Pinpoint the cell where the given text exists, returning its [X, Y] midpoint coordinate. 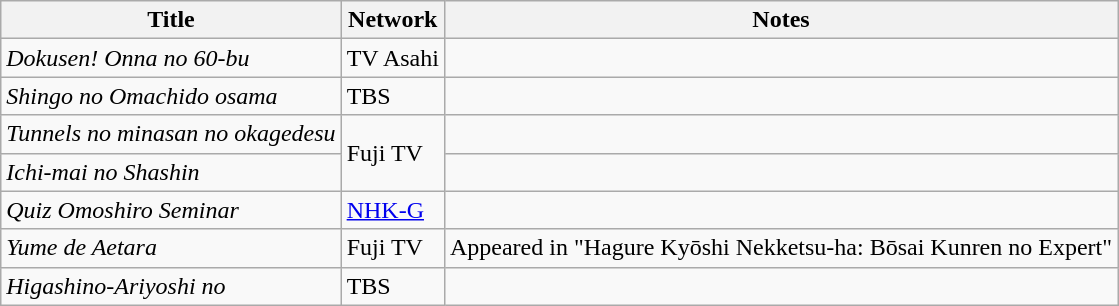
Notes [780, 20]
Appeared in "Hagure Kyōshi Nekketsu-ha: Bōsai Kunren no Expert" [780, 248]
Tunnels no minasan no okagedesu [171, 134]
Yume de Aetara [171, 248]
Title [171, 20]
TV Asahi [392, 58]
Network [392, 20]
Higashino-Ariyoshi no [171, 286]
Shingo no Omachido osama [171, 96]
Quiz Omoshiro Seminar [171, 210]
Dokusen! Onna no 60-bu [171, 58]
Ichi-mai no Shashin [171, 172]
NHK-G [392, 210]
